Provide the [x, y] coordinate of the cell's center where the given text is located.  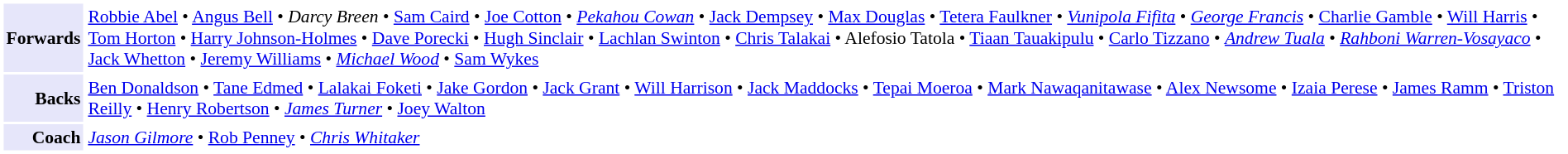
Jason Gilmore • Rob Penney • Chris Whitaker [825, 137]
Forwards [43, 37]
Backs [43, 98]
Coach [43, 137]
